Return (X, Y) of the center of cell containing provided text 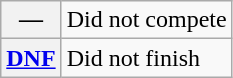
Did not finish (146, 58)
DNF (31, 58)
Did not compete (146, 20)
— (31, 20)
